Search for the cell housing the specified text and yield its [x, y] center coordinate. 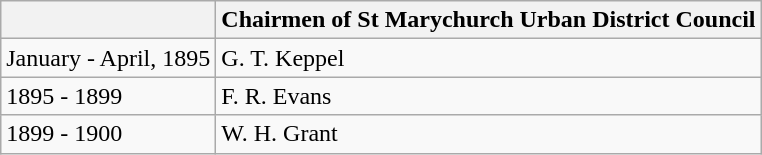
G. T. Keppel [488, 58]
1899 - 1900 [108, 134]
January - April, 1895 [108, 58]
Chairmen of St Marychurch Urban District Council [488, 20]
F. R. Evans [488, 96]
1895 - 1899 [108, 96]
W. H. Grant [488, 134]
